Determine the (x, y) coordinate at the center of the cell enclosing the given text.  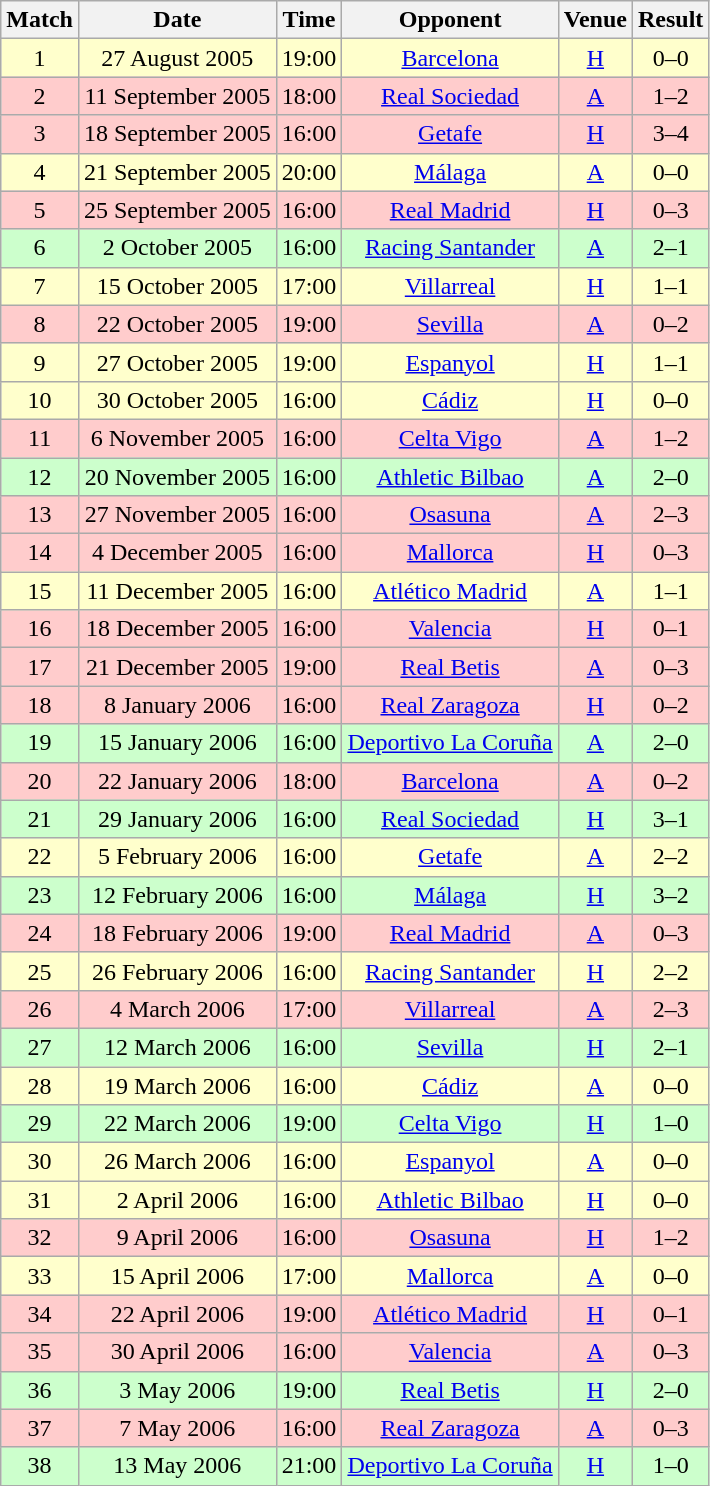
26 February 2006 (177, 971)
3–1 (670, 819)
1 (40, 58)
3–4 (670, 134)
20 November 2005 (177, 477)
37 (40, 1428)
2 October 2005 (177, 248)
3 May 2006 (177, 1390)
15 January 2006 (177, 743)
21 September 2005 (177, 172)
15 April 2006 (177, 1276)
27 October 2005 (177, 362)
12 February 2006 (177, 895)
Time (309, 20)
5 February 2006 (177, 857)
Venue (595, 20)
4 March 2006 (177, 1009)
30 (40, 1162)
22 January 2006 (177, 781)
12 March 2006 (177, 1047)
13 May 2006 (177, 1466)
29 (40, 1124)
13 (40, 515)
15 October 2005 (177, 286)
21 December 2005 (177, 667)
5 (40, 210)
18 (40, 705)
10 (40, 400)
25 (40, 971)
2 April 2006 (177, 1200)
30 April 2006 (177, 1352)
2 (40, 96)
35 (40, 1352)
21 (40, 819)
38 (40, 1466)
20 (40, 781)
4 (40, 172)
14 (40, 553)
Date (177, 20)
18 September 2005 (177, 134)
11 September 2005 (177, 96)
24 (40, 933)
15 (40, 591)
18 December 2005 (177, 629)
9 (40, 362)
16 (40, 629)
21:00 (309, 1466)
8 January 2006 (177, 705)
25 September 2005 (177, 210)
19 March 2006 (177, 1085)
32 (40, 1238)
3 (40, 134)
28 (40, 1085)
11 December 2005 (177, 591)
27 (40, 1047)
20:00 (309, 172)
17 (40, 667)
36 (40, 1390)
Opponent (450, 20)
3–2 (670, 895)
22 (40, 857)
7 May 2006 (177, 1428)
7 (40, 286)
9 April 2006 (177, 1238)
Result (670, 20)
6 (40, 248)
23 (40, 895)
18 February 2006 (177, 933)
19 (40, 743)
30 October 2005 (177, 400)
26 (40, 1009)
12 (40, 477)
6 November 2005 (177, 438)
31 (40, 1200)
Match (40, 20)
34 (40, 1314)
29 January 2006 (177, 819)
27 August 2005 (177, 58)
33 (40, 1276)
4 December 2005 (177, 553)
27 November 2005 (177, 515)
22 April 2006 (177, 1314)
22 March 2006 (177, 1124)
26 March 2006 (177, 1162)
11 (40, 438)
22 October 2005 (177, 324)
8 (40, 324)
